From the cell containing the given text, extract its center point as (X, Y) coordinate. 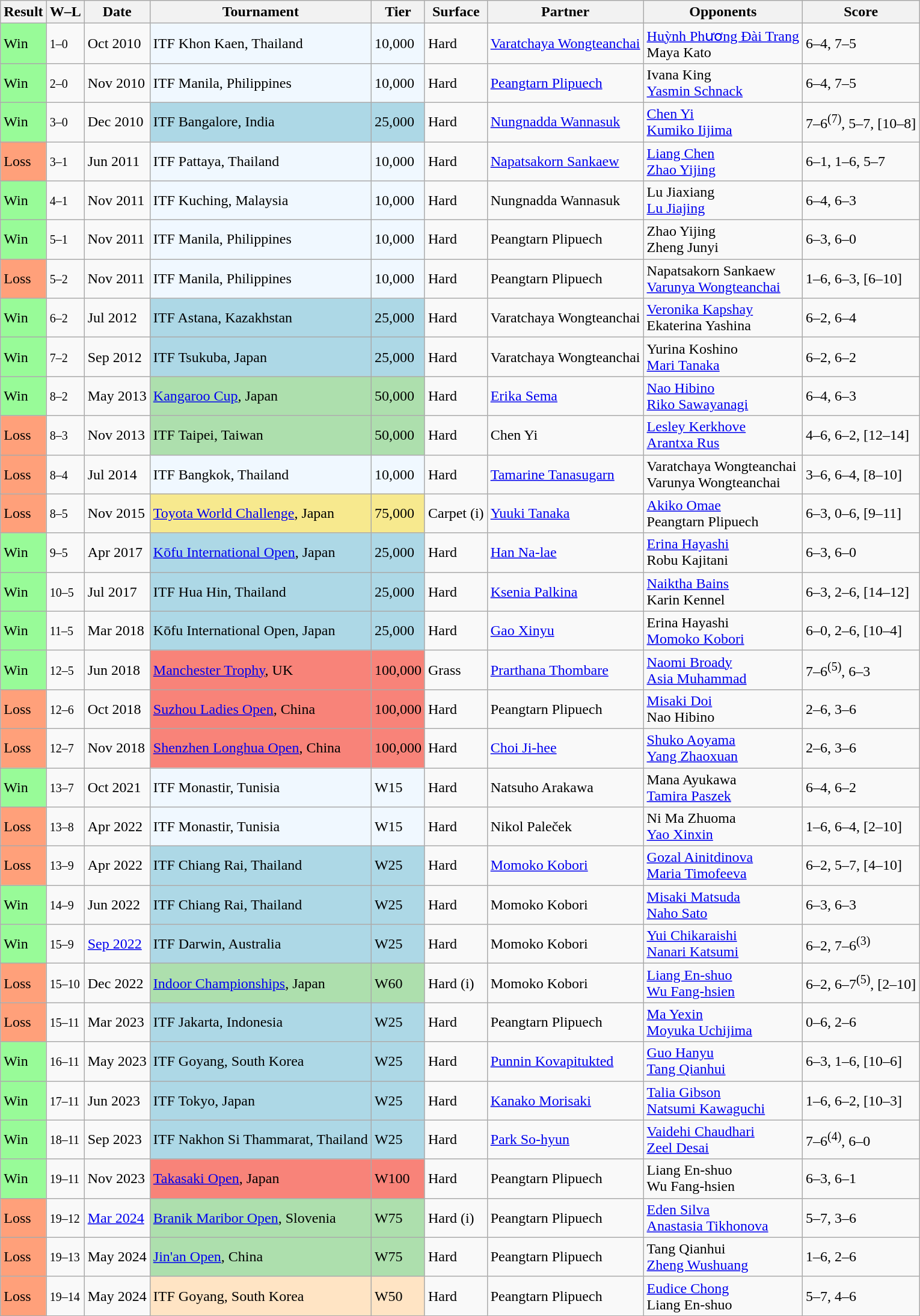
Nikol Paleček (565, 826)
5–7, 3–6 (860, 1217)
Oct 2010 (117, 43)
75,000 (398, 514)
Punnin Kovapitukted (565, 1061)
ITF Hua Hin, Thailand (260, 592)
Misaki Matsuda Naho Sato (723, 905)
Naomi Broady Asia Muhammad (723, 670)
ITF Bangalore, India (260, 121)
8–5 (65, 514)
6–0, 2–6, [10–4] (860, 630)
W60 (398, 983)
Tier (398, 12)
ITF Pattaya, Thailand (260, 161)
Takasaki Open, Japan (260, 1179)
4–6, 6–2, [12–14] (860, 435)
Oct 2018 (117, 709)
Han Na-lae (565, 552)
Shenzhen Longhua Open, China (260, 748)
12–7 (65, 748)
ITF Jakarta, Indonesia (260, 1022)
Ksenia Palkina (565, 592)
Toyota World Challenge, Japan (260, 514)
Tournament (260, 12)
Lesley Kerkhove Arantxa Rus (723, 435)
ITF Bangkok, Thailand (260, 474)
5–2 (65, 279)
0–6, 2–6 (860, 1022)
6–2, 5–7, [4–10] (860, 866)
Grass (456, 670)
13–8 (65, 826)
Suzhou Ladies Open, China (260, 709)
19–12 (65, 1217)
6–3, 1–6, [10–6] (860, 1061)
Jun 2023 (117, 1101)
Tang Qianhui Zheng Wushuang (723, 1257)
6–3, 6–1 (860, 1179)
Choi Ji-hee (565, 748)
Nov 2018 (117, 748)
8–2 (65, 396)
ITF Tsukuba, Japan (260, 357)
3–1 (65, 161)
Jul 2017 (117, 592)
Akiko Omae Peangtarn Plipuech (723, 514)
ITF Darwin, Australia (260, 944)
Yuuki Tanaka (565, 514)
W100 (398, 1179)
Erina Hayashi Robu Kajitani (723, 552)
ITF Kuching, Malaysia (260, 201)
15–10 (65, 983)
ITF Tokyo, Japan (260, 1101)
13–9 (65, 866)
Eudice Chong Liang En-shuo (723, 1296)
Result (23, 12)
Erina Hayashi Momoko Kobori (723, 630)
Mana Ayukawa Tamira Paszek (723, 787)
19–11 (65, 1179)
Misaki Doi Nao Hibino (723, 709)
Manchester Trophy, UK (260, 670)
Napatsakorn Sankaew Varunya Wongteanchai (723, 279)
9–5 (65, 552)
Jun 2011 (117, 161)
Branik Maribor Open, Slovenia (260, 1217)
ITF Astana, Kazakhstan (260, 318)
Sep 2022 (117, 944)
Date (117, 12)
Mar 2024 (117, 1217)
2–0 (65, 83)
Ni Ma Zhuoma Yao Xinxin (723, 826)
Veronika Kapshay Ekaterina Yashina (723, 318)
W–L (65, 12)
Mar 2023 (117, 1022)
Carpet (i) (456, 514)
Nao Hibino Riko Sawayanagi (723, 396)
Dec 2022 (117, 983)
Napatsakorn Sankaew (565, 161)
Natsuho Arakawa (565, 787)
Opponents (723, 12)
Yui Chikaraishi Nanari Katsumi (723, 944)
Lu Jiaxiang Lu Jiajing (723, 201)
Eden Silva Anastasia Tikhonova (723, 1217)
18–11 (65, 1139)
19–14 (65, 1296)
ITF Nakhon Si Thammarat, Thailand (260, 1139)
Jul 2014 (117, 474)
Nov 2013 (117, 435)
W50 (398, 1296)
Oct 2021 (117, 787)
Jin'an Open, China (260, 1257)
Vaidehi Chaudhari Zeel Desai (723, 1139)
16–11 (65, 1061)
Yurina Koshino Mari Tanaka (723, 357)
Score (860, 12)
Jul 2012 (117, 318)
6–2, 6–2 (860, 357)
8–3 (65, 435)
Kanako Morisaki (565, 1101)
Gao Xinyu (565, 630)
Talia Gibson Natsumi Kawaguchi (723, 1101)
Ivana King Yasmin Schnack (723, 83)
Apr 2017 (117, 552)
7–6(7), 5–7, [10–8] (860, 121)
Zhao Yijing Zheng Junyi (723, 239)
Nov 2010 (117, 83)
ITF Taipei, Taiwan (260, 435)
1–6, 6–2, [10–3] (860, 1101)
6–4, 6–2 (860, 787)
Mar 2018 (117, 630)
7–6(5), 6–3 (860, 670)
6–3, 0–6, [9–11] (860, 514)
ITF Khon Kaen, Thailand (260, 43)
Kangaroo Cup, Japan (260, 396)
Surface (456, 12)
May 2013 (117, 396)
10–5 (65, 592)
Liang Chen Zhao Yijing (723, 161)
Chen Yi (565, 435)
17–11 (65, 1101)
Naiktha Bains Karin Kennel (723, 592)
Nov 2015 (117, 514)
15–11 (65, 1022)
May 2023 (117, 1061)
Sep 2012 (117, 357)
Tamarine Tanasugarn (565, 474)
Erika Sema (565, 396)
1–6, 6–4, [2–10] (860, 826)
1–6, 6–3, [6–10] (860, 279)
7–2 (65, 357)
Shuko Aoyama Yang Zhaoxuan (723, 748)
1–6, 2–6 (860, 1257)
6–2, 7–6(3) (860, 944)
6–2 (65, 318)
Prarthana Thombare (565, 670)
6–1, 1–6, 5–7 (860, 161)
14–9 (65, 905)
Jun 2022 (117, 905)
Varatchaya Wongteanchai Varunya Wongteanchai (723, 474)
Dec 2010 (117, 121)
1–0 (65, 43)
4–1 (65, 201)
3–0 (65, 121)
Chen Yi Kumiko Iijima (723, 121)
Gozal Ainitdinova Maria Timofeeva (723, 866)
5–1 (65, 239)
Huỳnh Phương Đài Trang Maya Kato (723, 43)
Ma Yexin Moyuka Uchijima (723, 1022)
Jun 2018 (117, 670)
Partner (565, 12)
Park So-hyun (565, 1139)
19–13 (65, 1257)
6–2, 6–4 (860, 318)
11–5 (65, 630)
Sep 2023 (117, 1139)
Guo Hanyu Tang Qianhui (723, 1061)
12–5 (65, 670)
13–7 (65, 787)
6–3, 2–6, [14–12] (860, 592)
Nov 2023 (117, 1179)
6–3, 6–3 (860, 905)
12–6 (65, 709)
3–6, 6–4, [8–10] (860, 474)
7–6(4), 6–0 (860, 1139)
Indoor Championships, Japan (260, 983)
8–4 (65, 474)
5–7, 4–6 (860, 1296)
6–2, 6–7(5), [2–10] (860, 983)
15–9 (65, 944)
